Detect which cell encompasses the target text, then output its [X, Y] center coordinate. 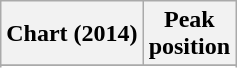
Peakposition [189, 34]
Chart (2014) [72, 34]
